Detect which cell encompasses the target text, then output its [x, y] center coordinate. 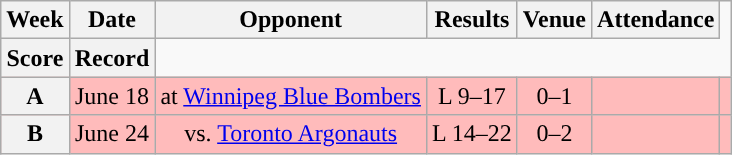
L 14–22 [472, 134]
Score [35, 58]
Record [112, 58]
L 9–17 [472, 96]
Results [472, 20]
B [35, 134]
0–1 [554, 96]
at Winnipeg Blue Bombers [291, 96]
Date [112, 20]
A [35, 96]
Week [35, 20]
Venue [554, 20]
June 18 [112, 96]
0–2 [554, 134]
June 24 [112, 134]
vs. Toronto Argonauts [291, 134]
Attendance [656, 20]
Opponent [291, 20]
